Scan for the cell matching the given text and deliver its (X, Y) coordinate at center. 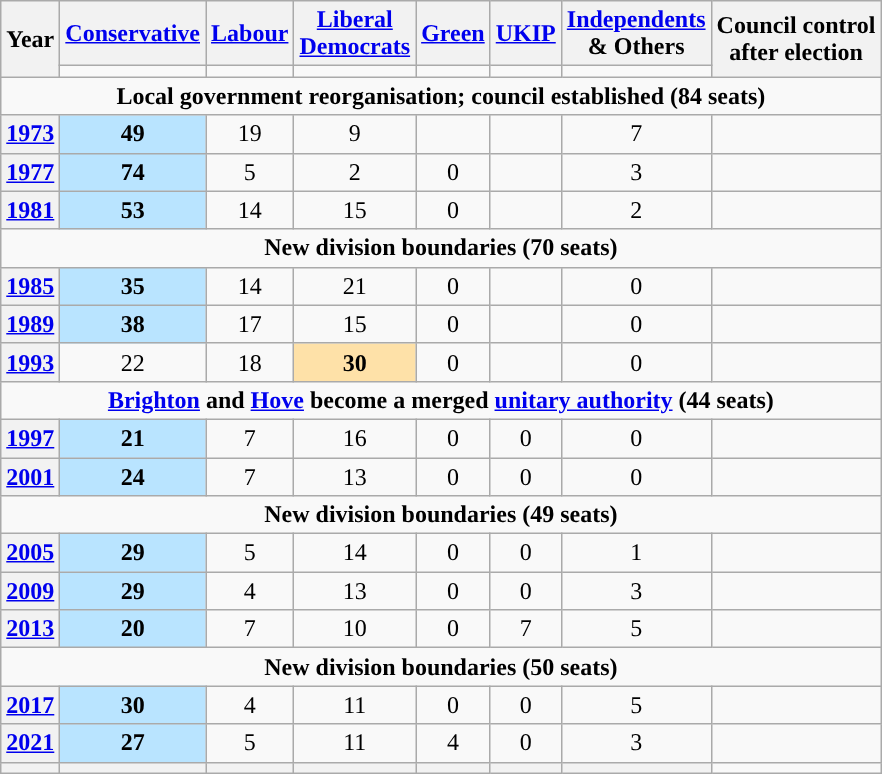
Local government reorganisation; council established (84 seats) (441, 96)
Liberal Democrats (355, 34)
Conservative (133, 34)
74 (133, 172)
1981 (30, 210)
53 (133, 210)
2001 (30, 477)
New division boundaries (70 seats) (441, 248)
New division boundaries (50 seats) (441, 667)
27 (133, 743)
16 (355, 438)
18 (250, 362)
2017 (30, 705)
49 (133, 134)
1973 (30, 134)
Year (30, 39)
2013 (30, 629)
1997 (30, 438)
Council controlafter election (796, 39)
22 (133, 362)
24 (133, 477)
New division boundaries (49 seats) (441, 515)
17 (250, 324)
38 (133, 324)
Independents& Others (636, 34)
35 (133, 286)
1989 (30, 324)
1985 (30, 286)
Labour (250, 34)
2005 (30, 553)
UKIP (526, 34)
1 (636, 553)
2021 (30, 743)
9 (355, 134)
10 (355, 629)
2009 (30, 591)
Green (454, 34)
20 (133, 629)
Brighton and Hove become a merged unitary authority (44 seats) (441, 400)
1993 (30, 362)
19 (250, 134)
1977 (30, 172)
